Pinpoint the cell where the given text exists, returning its [x, y] midpoint coordinate. 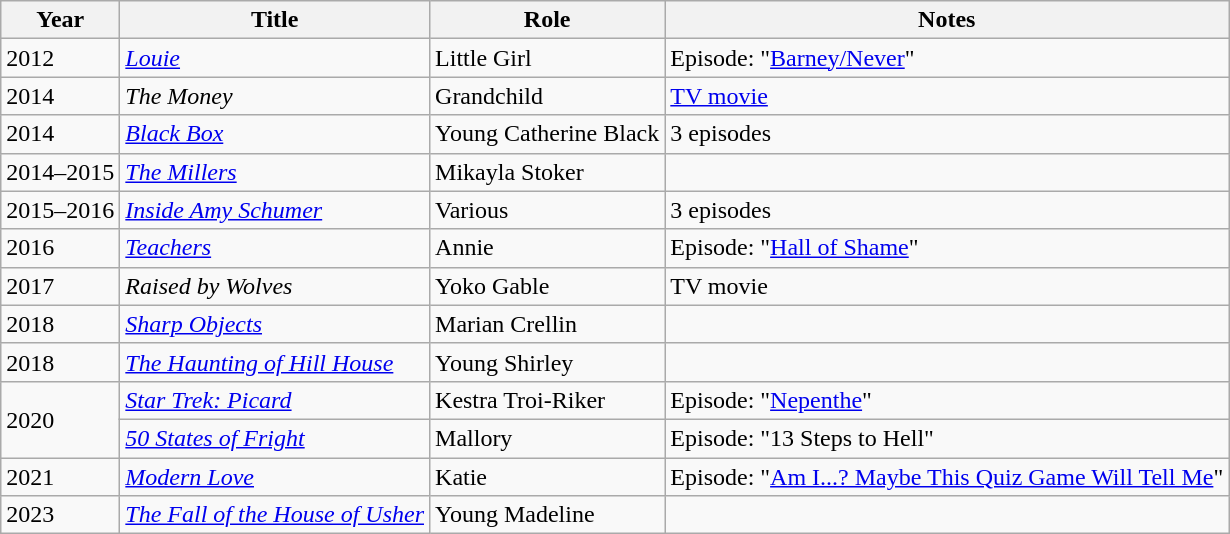
Year [60, 20]
Louie [275, 58]
Episode: "Barney/Never" [947, 58]
The Haunting of Hill House [275, 362]
Mikayla Stoker [548, 172]
Mallory [548, 438]
Star Trek: Picard [275, 400]
Grandchild [548, 96]
Annie [548, 248]
Various [548, 210]
Episode: "Hall of Shame" [947, 248]
Young Catherine Black [548, 134]
Katie [548, 477]
2015–2016 [60, 210]
Kestra Troi-Riker [548, 400]
Sharp Objects [275, 324]
50 States of Fright [275, 438]
Episode: "13 Steps to Hell" [947, 438]
Black Box [275, 134]
Inside Amy Schumer [275, 210]
Yoko Gable [548, 286]
Raised by Wolves [275, 286]
The Millers [275, 172]
2014–2015 [60, 172]
Little Girl [548, 58]
Role [548, 20]
The Fall of the House of Usher [275, 515]
Young Shirley [548, 362]
2020 [60, 419]
Teachers [275, 248]
Marian Crellin [548, 324]
Notes [947, 20]
Episode: "Am I...? Maybe This Quiz Game Will Tell Me" [947, 477]
Title [275, 20]
Modern Love [275, 477]
The Money [275, 96]
Young Madeline [548, 515]
2012 [60, 58]
2023 [60, 515]
2016 [60, 248]
2021 [60, 477]
Episode: "Nepenthe" [947, 400]
2017 [60, 286]
